Capture the cell that displays the provided text and extract its (X, Y) central coordinate. 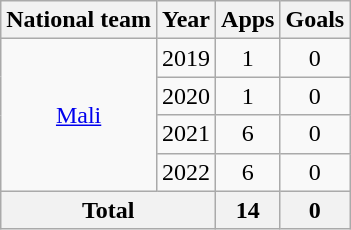
Year (186, 20)
2021 (186, 134)
National team (79, 20)
2019 (186, 58)
Total (108, 210)
Goals (315, 20)
2022 (186, 172)
14 (248, 210)
Mali (79, 115)
Apps (248, 20)
2020 (186, 96)
